Determine the [X, Y] coordinate at the center of the cell enclosing the given text.  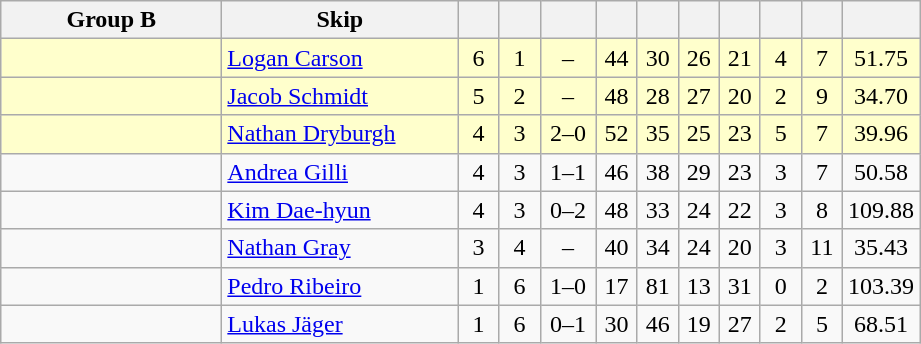
9 [822, 96]
44 [616, 58]
Logan Carson [340, 58]
26 [698, 58]
29 [698, 172]
39.96 [880, 134]
13 [698, 286]
34.70 [880, 96]
50.58 [880, 172]
25 [698, 134]
Nathan Gray [340, 248]
Group B [112, 20]
68.51 [880, 324]
28 [658, 96]
11 [822, 248]
31 [740, 286]
51.75 [880, 58]
109.88 [880, 210]
8 [822, 210]
Skip [340, 20]
1–0 [568, 286]
34 [658, 248]
0–2 [568, 210]
Pedro Ribeiro [340, 286]
103.39 [880, 286]
Kim Dae-hyun [340, 210]
35 [658, 134]
33 [658, 210]
Andrea Gilli [340, 172]
Lukas Jäger [340, 324]
0–1 [568, 324]
81 [658, 286]
Nathan Dryburgh [340, 134]
38 [658, 172]
17 [616, 286]
52 [616, 134]
2–0 [568, 134]
35.43 [880, 248]
0 [780, 286]
19 [698, 324]
40 [616, 248]
21 [740, 58]
Jacob Schmidt [340, 96]
22 [740, 210]
1–1 [568, 172]
